Find where the given text appears and provide that cell's center as [X, Y] coordinate. 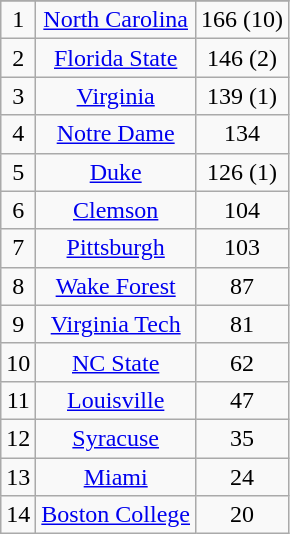
Notre Dame [116, 134]
Florida State [116, 58]
103 [242, 248]
14 [18, 515]
Virginia Tech [116, 324]
139 (1) [242, 96]
47 [242, 400]
Syracuse [116, 438]
5 [18, 172]
2 [18, 58]
4 [18, 134]
Boston College [116, 515]
Miami [116, 477]
62 [242, 362]
10 [18, 362]
166 (10) [242, 20]
Wake Forest [116, 286]
North Carolina [116, 20]
126 (1) [242, 172]
12 [18, 438]
Louisville [116, 400]
81 [242, 324]
3 [18, 96]
NC State [116, 362]
Pittsburgh [116, 248]
146 (2) [242, 58]
104 [242, 210]
7 [18, 248]
87 [242, 286]
8 [18, 286]
Duke [116, 172]
Virginia [116, 96]
9 [18, 324]
6 [18, 210]
134 [242, 134]
11 [18, 400]
24 [242, 477]
35 [242, 438]
13 [18, 477]
1 [18, 20]
Clemson [116, 210]
20 [242, 515]
